Determine the [X, Y] coordinate at the center of the cell enclosing the given text.  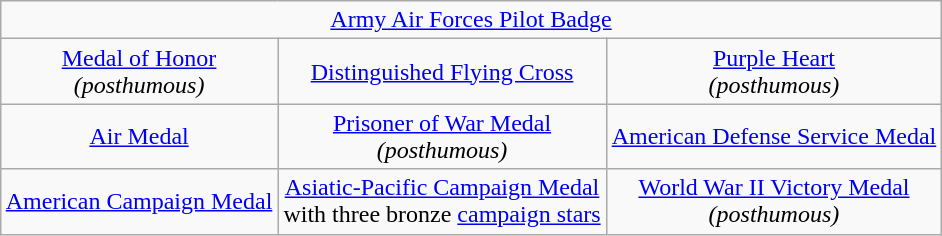
American Campaign Medal [139, 202]
American Defense Service Medal [774, 136]
Army Air Forces Pilot Badge [471, 20]
Asiatic-Pacific Campaign Medalwith three bronze campaign stars [442, 202]
Medal of Honor(posthumous) [139, 72]
Prisoner of War Medal(posthumous) [442, 136]
World War II Victory Medal(posthumous) [774, 202]
Distinguished Flying Cross [442, 72]
Purple Heart(posthumous) [774, 72]
Air Medal [139, 136]
